For the text-containing cell, return its midpoint in [x, y] coordinate format. 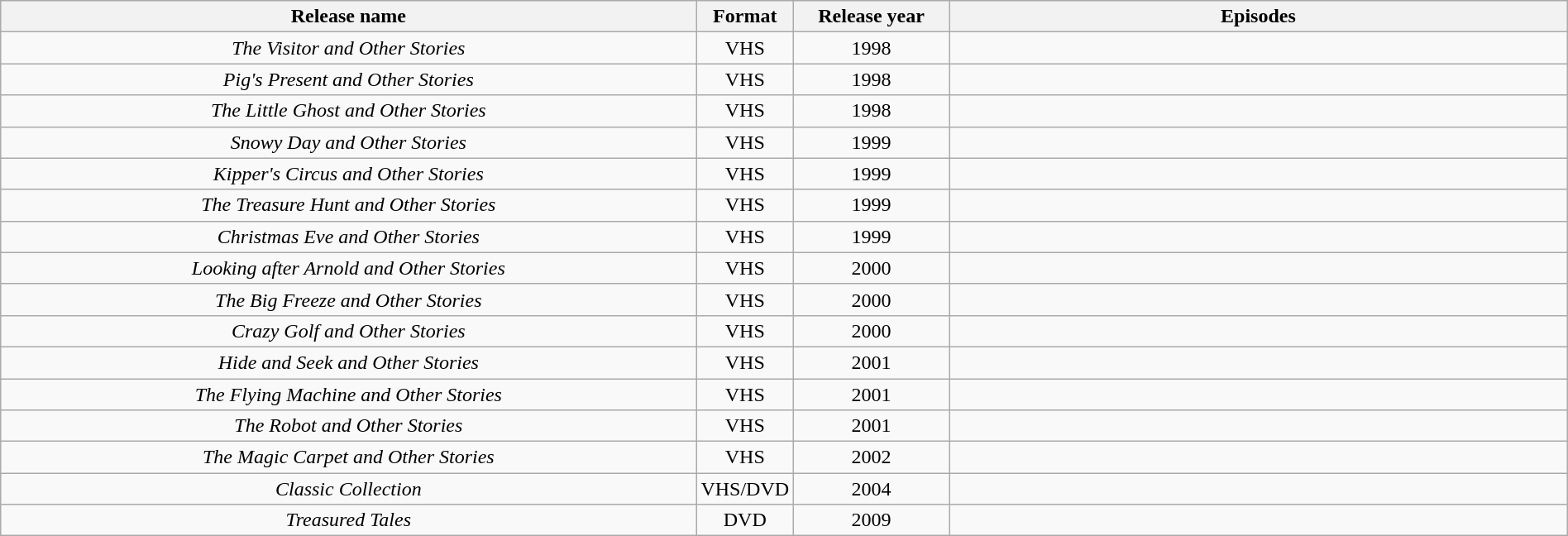
The Magic Carpet and Other Stories [349, 457]
Release name [349, 17]
Christmas Eve and Other Stories [349, 237]
Episodes [1259, 17]
The Big Freeze and Other Stories [349, 299]
2009 [872, 520]
VHS/DVD [745, 489]
Treasured Tales [349, 520]
The Visitor and Other Stories [349, 48]
Release year [872, 17]
The Flying Machine and Other Stories [349, 395]
2004 [872, 489]
Format [745, 17]
The Treasure Hunt and Other Stories [349, 205]
Classic Collection [349, 489]
Pig's Present and Other Stories [349, 79]
The Robot and Other Stories [349, 426]
Snowy Day and Other Stories [349, 142]
The Little Ghost and Other Stories [349, 111]
Kipper's Circus and Other Stories [349, 174]
2002 [872, 457]
Looking after Arnold and Other Stories [349, 268]
Hide and Seek and Other Stories [349, 362]
DVD [745, 520]
Crazy Golf and Other Stories [349, 331]
